Determine the [x, y] coordinate at the center of the cell enclosing the given text.  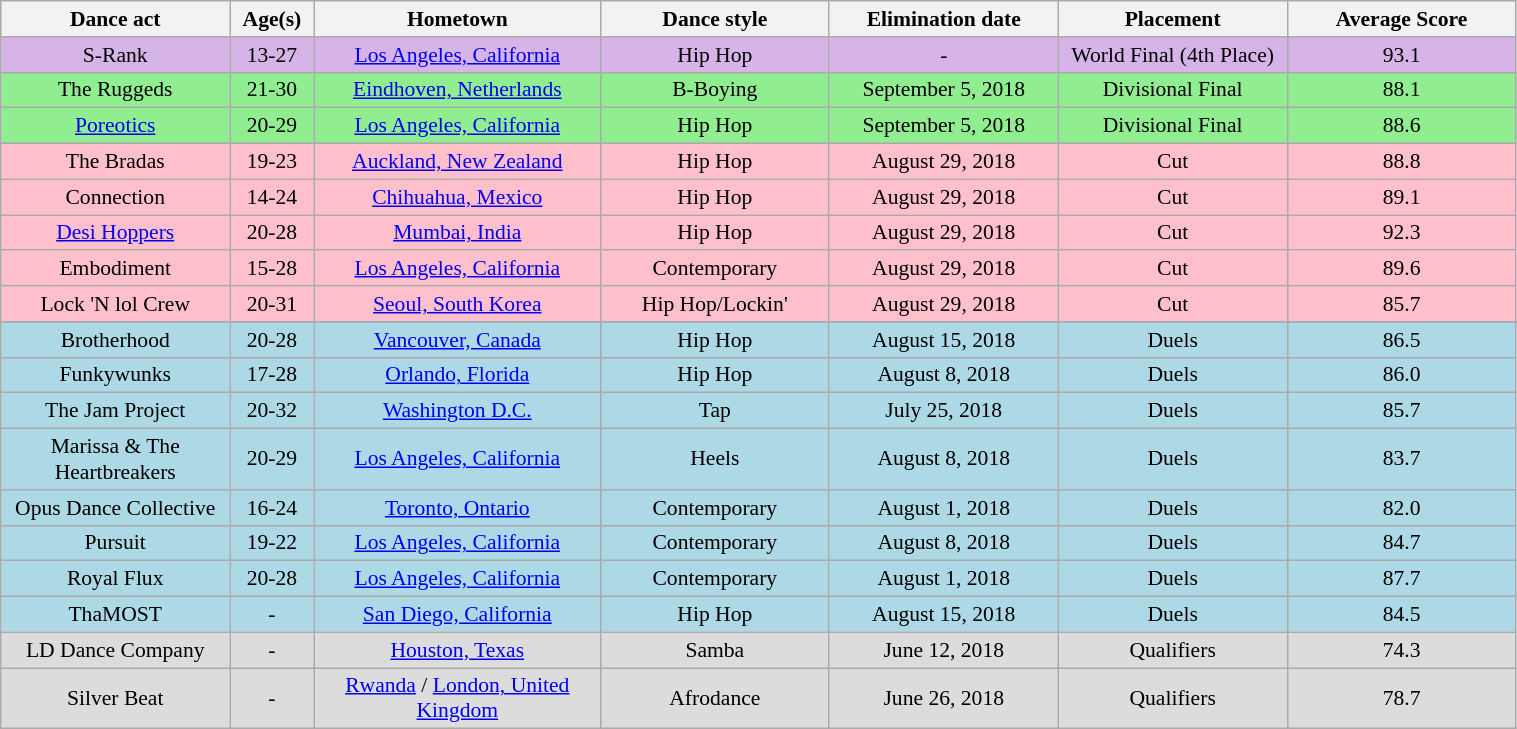
Eindhoven, Netherlands [457, 90]
Heels [714, 460]
92.3 [1402, 233]
July 25, 2018 [944, 411]
87.7 [1402, 579]
21-30 [272, 90]
Chihuahua, Mexico [457, 197]
Auckland, New Zealand [457, 162]
Toronto, Ontario [457, 508]
83.7 [1402, 460]
S-Rank [116, 55]
Hometown [457, 19]
LD Dance Company [116, 650]
The Jam Project [116, 411]
93.1 [1402, 55]
13-27 [272, 55]
20-32 [272, 411]
Placement [1172, 19]
Dance style [714, 19]
17-28 [272, 375]
Average Score [1402, 19]
89.6 [1402, 269]
Age(s) [272, 19]
Orlando, Florida [457, 375]
20-31 [272, 304]
Hip Hop/Lockin' [714, 304]
Houston, Texas [457, 650]
Silver Beat [116, 698]
Marissa & The Heartbreakers [116, 460]
San Diego, California [457, 615]
Poreotics [116, 126]
88.8 [1402, 162]
86.5 [1402, 340]
Seoul, South Korea [457, 304]
Vancouver, Canada [457, 340]
Brotherhood [116, 340]
Embodiment [116, 269]
The Ruggeds [116, 90]
Mumbai, India [457, 233]
15-28 [272, 269]
Pursuit [116, 543]
82.0 [1402, 508]
World Final (4th Place) [1172, 55]
19-23 [272, 162]
19-22 [272, 543]
78.7 [1402, 698]
88.1 [1402, 90]
June 26, 2018 [944, 698]
Afrodance [714, 698]
June 12, 2018 [944, 650]
Connection [116, 197]
Washington D.C. [457, 411]
Desi Hoppers [116, 233]
Elimination date [944, 19]
89.1 [1402, 197]
Tap [714, 411]
Lock 'N lol Crew [116, 304]
Dance act [116, 19]
ThaMOST [116, 615]
B-Boying [714, 90]
86.0 [1402, 375]
Funkywunks [116, 375]
84.5 [1402, 615]
Rwanda / London, United Kingdom [457, 698]
84.7 [1402, 543]
14-24 [272, 197]
88.6 [1402, 126]
Samba [714, 650]
Opus Dance Collective [116, 508]
The Bradas [116, 162]
Royal Flux [116, 579]
16-24 [272, 508]
74.3 [1402, 650]
